Pinpoint the cell where the given text exists, returning its (X, Y) midpoint coordinate. 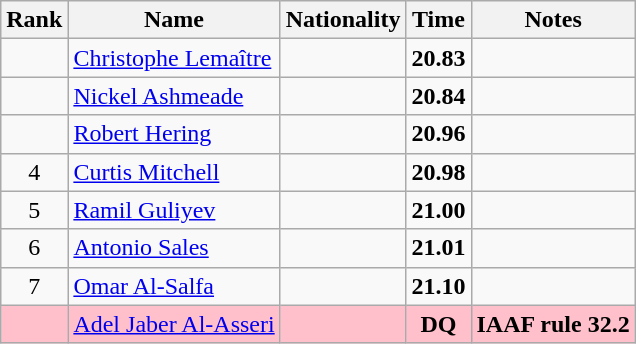
Rank (34, 20)
Nationality (343, 20)
20.96 (438, 134)
Robert Hering (174, 134)
20.98 (438, 172)
Nickel Ashmeade (174, 96)
Name (174, 20)
Time (438, 20)
5 (34, 210)
Antonio Sales (174, 248)
Omar Al-Salfa (174, 286)
DQ (438, 324)
21.01 (438, 248)
7 (34, 286)
21.10 (438, 286)
20.84 (438, 96)
Curtis Mitchell (174, 172)
20.83 (438, 58)
Adel Jaber Al-Asseri (174, 324)
IAAF rule 32.2 (553, 324)
4 (34, 172)
21.00 (438, 210)
Notes (553, 20)
Ramil Guliyev (174, 210)
Christophe Lemaître (174, 58)
6 (34, 248)
